Capture the cell that displays the provided text and extract its (x, y) central coordinate. 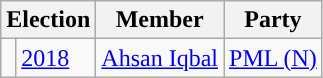
Party (274, 20)
Election (48, 20)
PML (N) (274, 58)
Ahsan Iqbal (160, 58)
Member (160, 20)
2018 (56, 58)
